Locate the cell with the specified text and output its (X, Y) center coordinate. 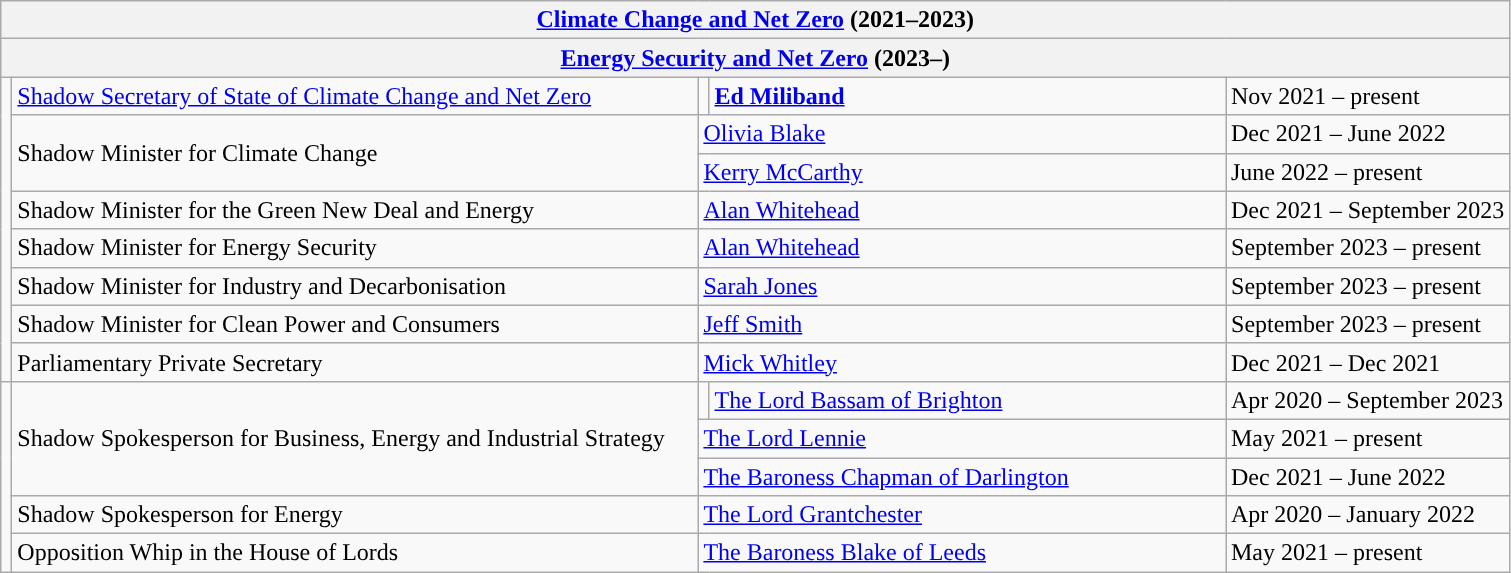
Kerry McCarthy (962, 172)
Dec 2021 – September 2023 (1368, 210)
Dec 2021 – Dec 2021 (1368, 362)
The Baroness Chapman of Darlington (962, 477)
The Lord Bassam of Brighton (968, 400)
Shadow Secretary of State of Climate Change and Net Zero (355, 96)
Energy Security and Net Zero (2023–) (756, 58)
Sarah Jones (962, 286)
Parliamentary Private Secretary (355, 362)
Shadow Minister for Clean Power and Consumers (355, 324)
June 2022 – present (1368, 172)
Shadow Minister for Climate Change (355, 153)
Shadow Spokesperson for Business, Energy and Industrial Strategy (355, 438)
Apr 2020 – September 2023 (1368, 400)
The Lord Grantchester (962, 515)
The Baroness Blake of Leeds (962, 553)
Opposition Whip in the House of Lords (355, 553)
Shadow Minister for Energy Security (355, 248)
Jeff Smith (962, 324)
Climate Change and Net Zero (2021–2023) (756, 20)
Shadow Minister for Industry and Decarbonisation (355, 286)
Shadow Spokesperson for Energy (355, 515)
Nov 2021 – present (1368, 96)
Shadow Minister for the Green New Deal and Energy (355, 210)
Ed Miliband (968, 96)
Apr 2020 – January 2022 (1368, 515)
The Lord Lennie (962, 438)
Mick Whitley (962, 362)
Olivia Blake (962, 134)
